For the text-containing cell, return its midpoint in [x, y] coordinate format. 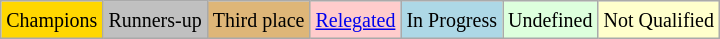
Champions [52, 20]
In Progress [452, 20]
Undefined [550, 20]
Relegated [356, 20]
Not Qualified [659, 20]
Third place [258, 20]
Runners-up [155, 20]
